Search for the cell housing the specified text and yield its [x, y] center coordinate. 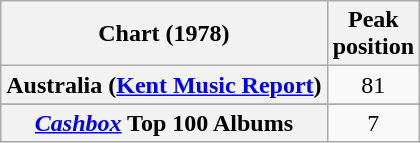
Chart (1978) [164, 34]
Australia (Kent Music Report) [164, 85]
7 [373, 123]
Cashbox Top 100 Albums [164, 123]
81 [373, 85]
Peakposition [373, 34]
